From the cell containing the given text, extract its center point as [X, Y] coordinate. 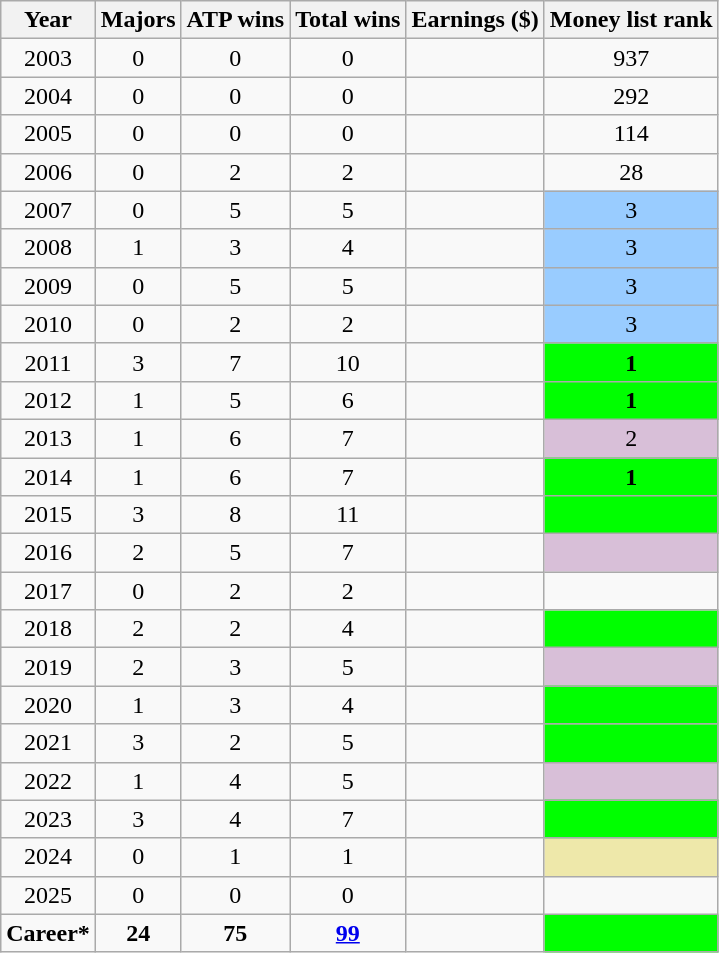
2009 [48, 286]
2015 [48, 515]
2008 [48, 248]
75 [236, 933]
8 [236, 515]
2025 [48, 895]
Total wins [348, 20]
Money list rank [631, 20]
2006 [48, 172]
2004 [48, 96]
2021 [48, 743]
28 [631, 172]
2022 [48, 781]
99 [348, 933]
2012 [48, 400]
2003 [48, 58]
Earnings ($) [475, 20]
10 [348, 362]
2007 [48, 210]
24 [138, 933]
2020 [48, 705]
2019 [48, 667]
Career* [48, 933]
ATP wins [236, 20]
Majors [138, 20]
2017 [48, 591]
292 [631, 96]
937 [631, 58]
11 [348, 515]
2024 [48, 857]
2014 [48, 477]
Year [48, 20]
2023 [48, 819]
2005 [48, 134]
2016 [48, 553]
114 [631, 134]
2010 [48, 324]
2011 [48, 362]
2013 [48, 438]
2018 [48, 629]
